From the cell containing the given text, extract its center point as [X, Y] coordinate. 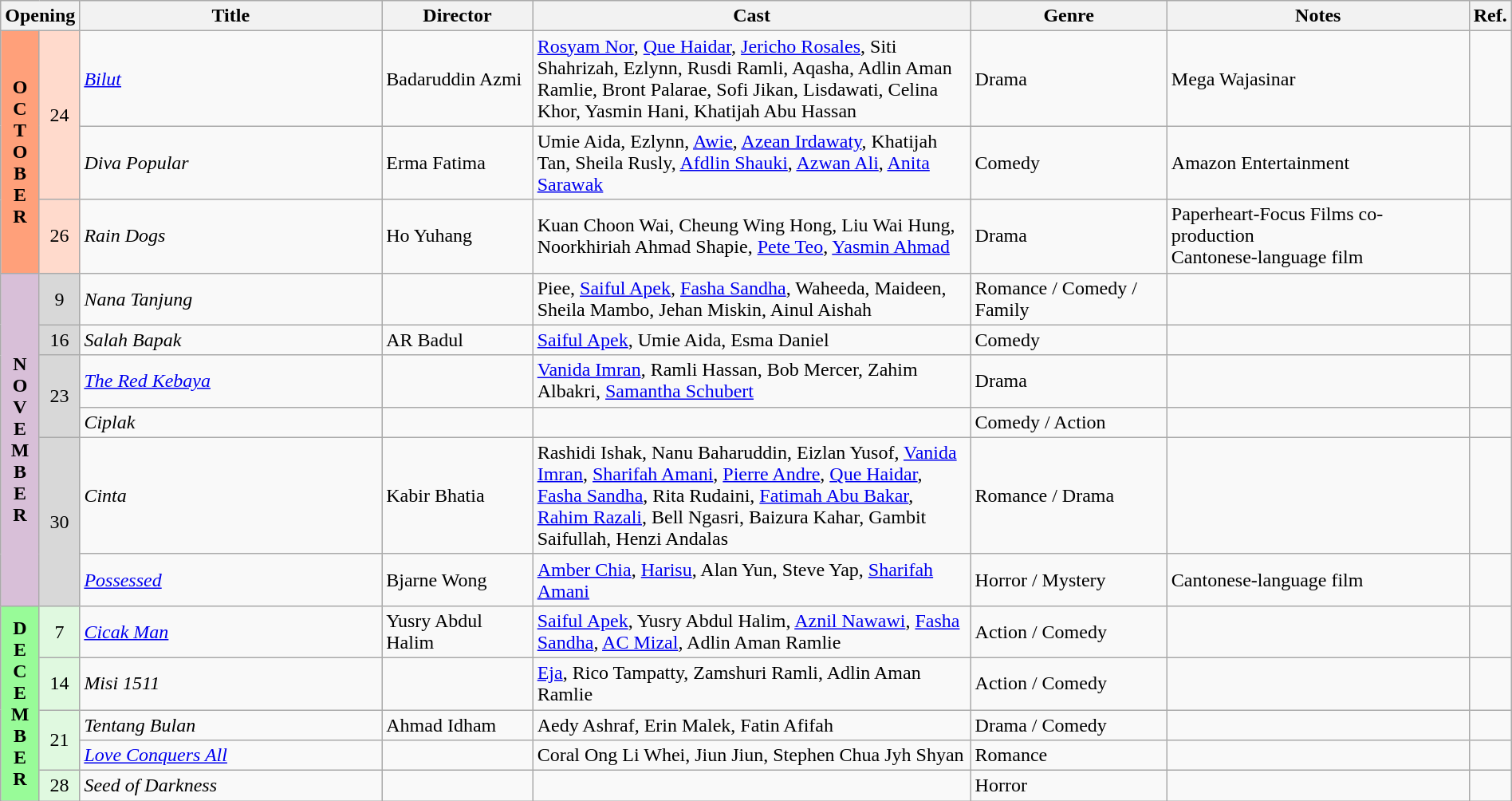
OCTOBER [21, 152]
Saiful Apek, Umie Aida, Esma Daniel [751, 340]
Ref. [1490, 16]
Opening [40, 16]
28 [59, 786]
Coral Ong Li Whei, Jiun Jiun, Stephen Chua Jyh Shyan [751, 756]
Saiful Apek, Yusry Abdul Halim, Aznil Nawawi, Fasha Sandha, AC Mizal, Adlin Aman Ramlie [751, 632]
Badaruddin Azmi [458, 78]
AR Badul [458, 340]
Piee, Saiful Apek, Fasha Sandha, Waheeda, Maideen, Sheila Mambo, Jehan Miskin, Ainul Aishah [751, 298]
30 [59, 522]
Kabir Bhatia [458, 495]
Notes [1317, 16]
Diva Popular [231, 163]
Bjarne Wong [458, 579]
Cantonese-language film [1317, 579]
Horror / Mystery [1069, 579]
Tentang Bulan [231, 725]
Umie Aida, Ezlynn, Awie, Azean Irdawaty, Khatijah Tan, Sheila Rusly, Afdlin Shauki, Azwan Ali, Anita Sarawak [751, 163]
Romance [1069, 756]
Romance / Drama [1069, 495]
9 [59, 298]
Kuan Choon Wai, Cheung Wing Hong, Liu Wai Hung, Noorkhiriah Ahmad Shapie, Pete Teo, Yasmin Ahmad [751, 236]
26 [59, 236]
Bilut [231, 78]
Love Conquers All [231, 756]
Vanida Imran, Ramli Hassan, Bob Mercer, Zahim Albakri, Samantha Schubert [751, 381]
The Red Kebaya [231, 381]
Aedy Ashraf, Erin Malek, Fatin Afifah [751, 725]
24 [59, 115]
Ciplak [231, 422]
Title [231, 16]
Possessed [231, 579]
Cinta [231, 495]
Rain Dogs [231, 236]
Genre [1069, 16]
Salah Bapak [231, 340]
Romance / Comedy / Family [1069, 298]
Seed of Darkness [231, 786]
7 [59, 632]
Paperheart-Focus Films co-productionCantonese-language film [1317, 236]
Nana Tanjung [231, 298]
Drama / Comedy [1069, 725]
16 [59, 340]
Amazon Entertainment [1317, 163]
Cast [751, 16]
Mega Wajasinar [1317, 78]
NOVEMBER [21, 439]
DECEMBER [21, 703]
23 [59, 396]
Ho Yuhang [458, 236]
Yusry Abdul Halim [458, 632]
14 [59, 683]
Horror [1069, 786]
Ahmad Idham [458, 725]
Eja, Rico Tampatty, Zamshuri Ramli, Adlin Aman Ramlie [751, 683]
Cicak Man [231, 632]
Erma Fatima [458, 163]
Comedy / Action [1069, 422]
Director [458, 16]
Misi 1511 [231, 683]
21 [59, 740]
Amber Chia, Harisu, Alan Yun, Steve Yap, Sharifah Amani [751, 579]
